Detect which cell encompasses the target text, then output its [x, y] center coordinate. 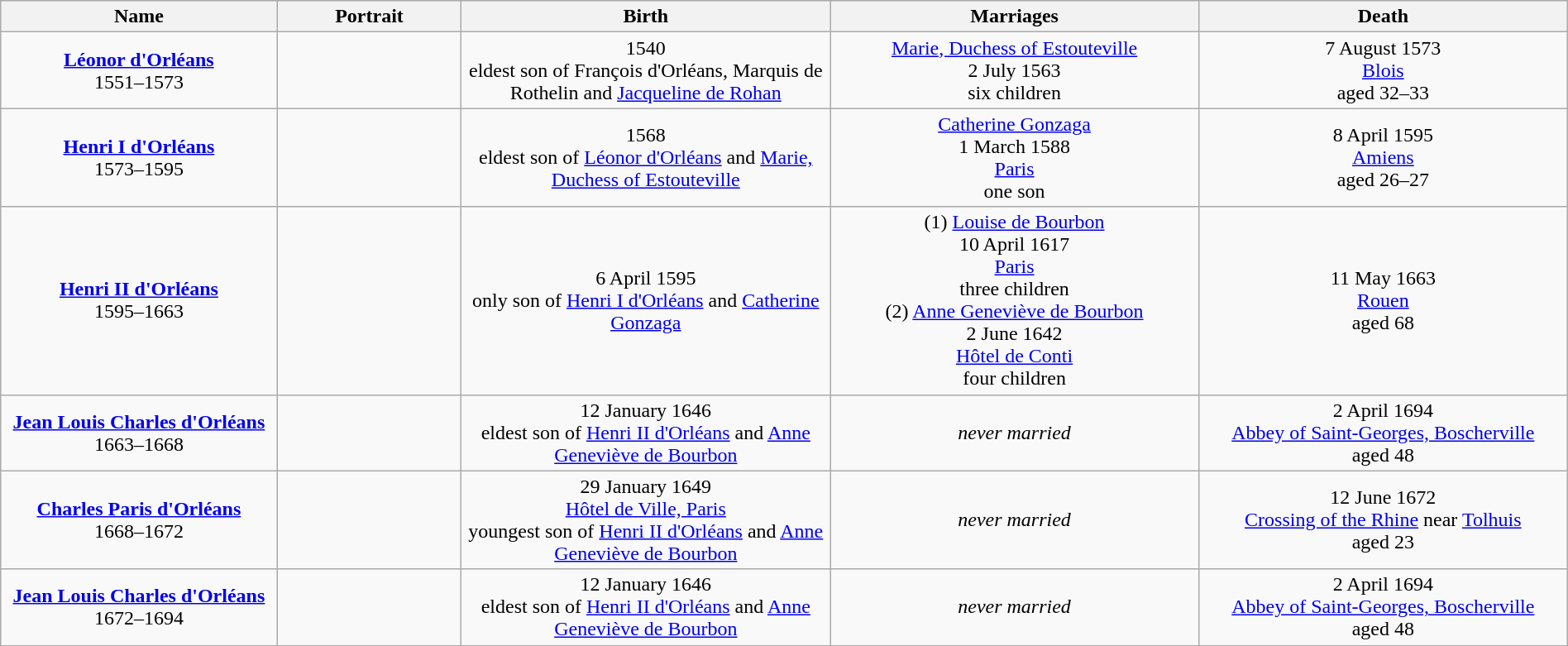
11 May 1663Rouenaged 68 [1383, 301]
Léonor d'Orléans1551–1573 [139, 70]
Charles Paris d'Orléans1668–1672 [139, 519]
8 April 1595Amiensaged 26–27 [1383, 157]
Catherine Gonzaga1 March 1588Parisone son [1015, 157]
Marriages [1015, 17]
Portrait [369, 17]
Birth [646, 17]
7 August 1573Bloisaged 32–33 [1383, 70]
Death [1383, 17]
Jean Louis Charles d'Orléans1663–1668 [139, 433]
(1) Louise de Bourbon10 April 1617Paristhree children(2) Anne Geneviève de Bourbon2 June 1642Hôtel de Contifour children [1015, 301]
Henri II d'Orléans1595–1663 [139, 301]
12 June 1672Crossing of the Rhine near Tolhuisaged 23 [1383, 519]
Henri I d'Orléans1573–1595 [139, 157]
1568eldest son of Léonor d'Orléans and Marie, Duchess of Estouteville [646, 157]
6 April 1595only son of Henri I d'Orléans and Catherine Gonzaga [646, 301]
29 January 1649Hôtel de Ville, Parisyoungest son of Henri II d'Orléans and Anne Geneviève de Bourbon [646, 519]
Marie, Duchess of Estouteville2 July 1563six children [1015, 70]
Name [139, 17]
1540eldest son of François d'Orléans, Marquis de Rothelin and Jacqueline de Rohan [646, 70]
Jean Louis Charles d'Orléans1672–1694 [139, 607]
